Identify which cell holds the provided text, then report its (X, Y) central coordinate. 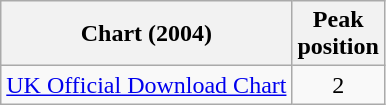
2 (338, 85)
Chart (2004) (146, 34)
UK Official Download Chart (146, 85)
Peakposition (338, 34)
